Pinpoint the cell where the given text exists, returning its (x, y) midpoint coordinate. 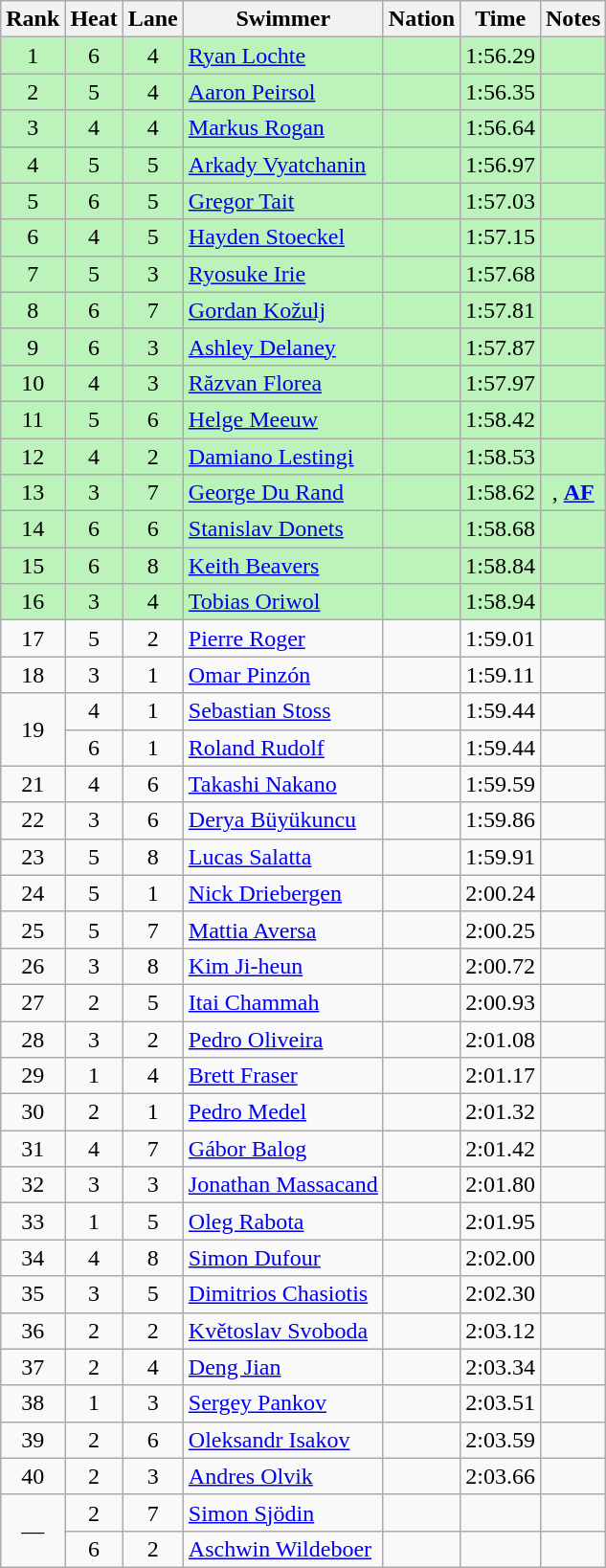
Hayden Stoeckel (283, 237)
Aaron Peirsol (283, 92)
Takashi Nakano (283, 784)
Damiano Lestingi (283, 457)
28 (33, 1039)
Deng Jian (283, 1367)
Ryan Lochte (283, 56)
2:00.24 (501, 893)
1:57.15 (501, 237)
Gábor Balog (283, 1149)
2:03.12 (501, 1331)
Sergey Pankov (283, 1403)
2:03.59 (501, 1440)
1:58.94 (501, 602)
Dimitrios Chasiotis (283, 1294)
Gregor Tait (283, 201)
32 (33, 1185)
35 (33, 1294)
1:58.53 (501, 457)
Derya Büyükuncu (283, 820)
Stanislav Donets (283, 529)
2:01.08 (501, 1039)
9 (33, 347)
Helge Meeuw (283, 419)
Lucas Salatta (283, 857)
26 (33, 966)
1:59.01 (501, 638)
18 (33, 675)
33 (33, 1221)
21 (33, 784)
38 (33, 1403)
Răzvan Florea (283, 383)
12 (33, 457)
2:01.80 (501, 1185)
Itai Chammah (283, 1002)
Pierre Roger (283, 638)
36 (33, 1331)
Oleg Rabota (283, 1221)
Mattia Aversa (283, 930)
1:57.87 (501, 347)
Květoslav Svoboda (283, 1331)
1:59.86 (501, 820)
1:57.03 (501, 201)
2:00.72 (501, 966)
1:58.84 (501, 566)
Lane (153, 19)
24 (33, 893)
Swimmer (283, 19)
2:02.00 (501, 1258)
Simon Sjödin (283, 1512)
2:01.17 (501, 1076)
1:57.81 (501, 310)
1:56.97 (501, 165)
1:58.42 (501, 419)
27 (33, 1002)
Nation (421, 19)
1:59.11 (501, 675)
Keith Beavers (283, 566)
2:01.42 (501, 1149)
Andres Olvik (283, 1476)
1:58.68 (501, 529)
19 (33, 729)
2:01.95 (501, 1221)
Time (501, 19)
Tobias Oriwol (283, 602)
40 (33, 1476)
2:01.32 (501, 1112)
Pedro Medel (283, 1112)
Gordan Kožulj (283, 310)
1:56.35 (501, 92)
George Du Rand (283, 493)
Brett Fraser (283, 1076)
1:56.64 (501, 128)
30 (33, 1112)
13 (33, 493)
1:57.68 (501, 274)
Markus Rogan (283, 128)
11 (33, 419)
Nick Driebergen (283, 893)
Simon Dufour (283, 1258)
16 (33, 602)
, AF (572, 493)
Kim Ji-heun (283, 966)
Ryosuke Irie (283, 274)
2:03.66 (501, 1476)
Jonathan Massacand (283, 1185)
Omar Pinzón (283, 675)
Oleksandr Isakov (283, 1440)
Ashley Delaney (283, 347)
Sebastian Stoss (283, 711)
1:59.91 (501, 857)
Arkady Vyatchanin (283, 165)
1:58.62 (501, 493)
2:03.51 (501, 1403)
— (33, 1531)
39 (33, 1440)
10 (33, 383)
Notes (572, 19)
2:03.34 (501, 1367)
1:56.29 (501, 56)
Pedro Oliveira (283, 1039)
37 (33, 1367)
31 (33, 1149)
1:59.59 (501, 784)
Aschwin Wildeboer (283, 1549)
2:02.30 (501, 1294)
22 (33, 820)
34 (33, 1258)
Roland Rudolf (283, 748)
29 (33, 1076)
2:00.25 (501, 930)
15 (33, 566)
1:57.97 (501, 383)
2:00.93 (501, 1002)
17 (33, 638)
23 (33, 857)
Heat (94, 19)
14 (33, 529)
Rank (33, 19)
25 (33, 930)
